Scan for the cell matching the given text and deliver its [X, Y] coordinate at center. 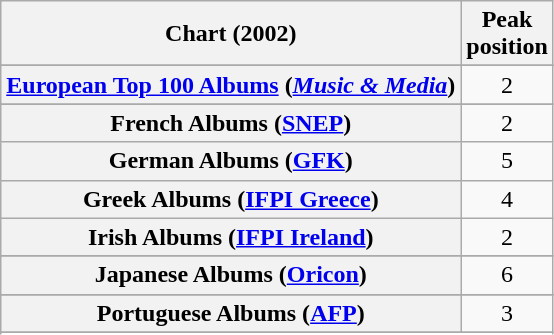
Chart (2002) [231, 34]
Japanese Albums (Oricon) [231, 275]
European Top 100 Albums (Music & Media) [231, 85]
German Albums (GFK) [231, 161]
Portuguese Albums (AFP) [231, 313]
Greek Albums (IFPI Greece) [231, 199]
Peakposition [507, 34]
6 [507, 275]
Irish Albums (IFPI Ireland) [231, 237]
3 [507, 313]
5 [507, 161]
4 [507, 199]
French Albums (SNEP) [231, 123]
